Determine the [x, y] coordinate at the center of the cell enclosing the given text.  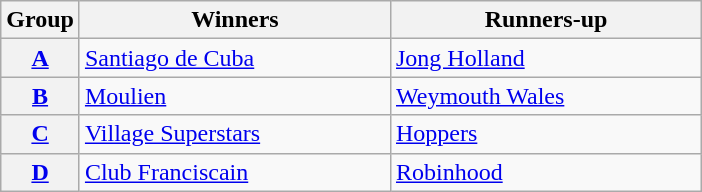
Village Superstars [234, 134]
Moulien [234, 96]
Group [40, 20]
Hoppers [546, 134]
C [40, 134]
Robinhood [546, 172]
A [40, 58]
Jong Holland [546, 58]
Winners [234, 20]
D [40, 172]
Weymouth Wales [546, 96]
Club Franciscain [234, 172]
Runners-up [546, 20]
B [40, 96]
Santiago de Cuba [234, 58]
